Locate the cell with the specified text and output its (X, Y) center coordinate. 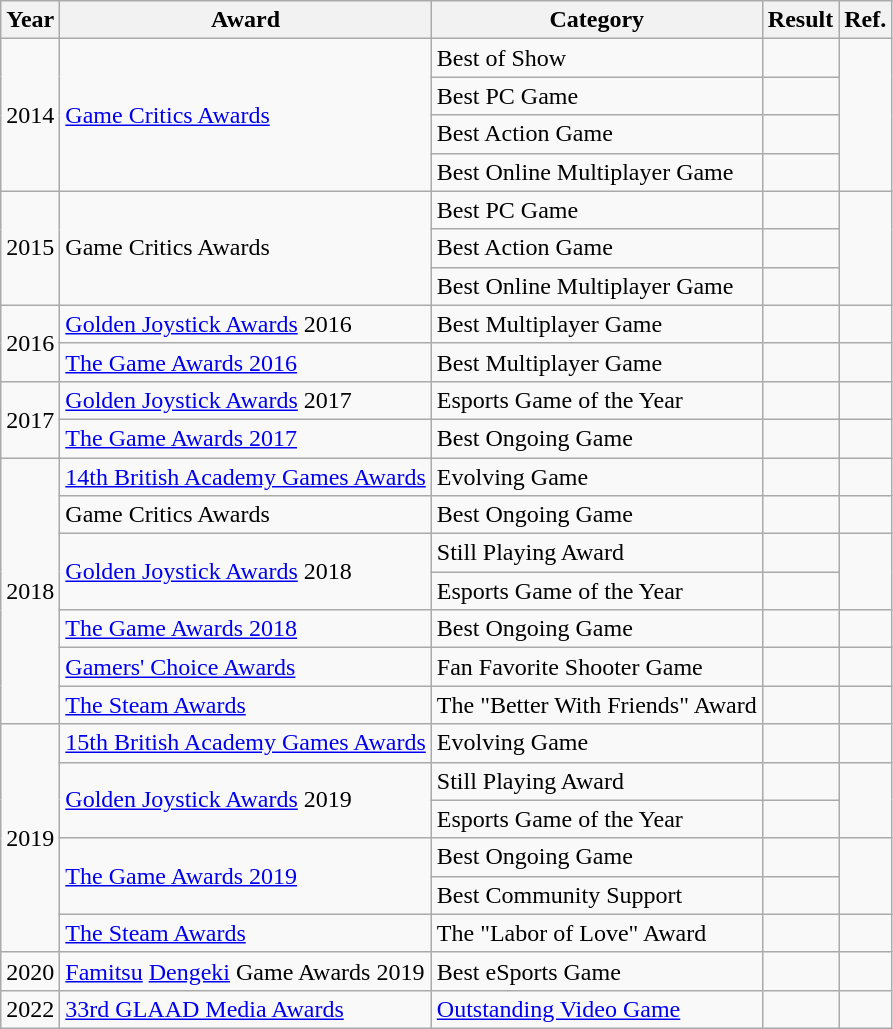
Golden Joystick Awards 2019 (246, 800)
The Game Awards 2018 (246, 629)
2020 (30, 971)
The "Labor of Love" Award (596, 933)
Ref. (866, 20)
2016 (30, 343)
2017 (30, 419)
Golden Joystick Awards 2017 (246, 400)
Best Community Support (596, 895)
14th British Academy Games Awards (246, 477)
Golden Joystick Awards 2018 (246, 572)
Gamers' Choice Awards (246, 667)
Outstanding Video Game (596, 1009)
2014 (30, 115)
The Game Awards 2016 (246, 362)
2022 (30, 1009)
Best of Show (596, 58)
The Game Awards 2017 (246, 438)
2019 (30, 838)
15th British Academy Games Awards (246, 743)
Golden Joystick Awards 2016 (246, 324)
Fan Favorite Shooter Game (596, 667)
33rd GLAAD Media Awards (246, 1009)
Best eSports Game (596, 971)
Category (596, 20)
Result (800, 20)
Year (30, 20)
Award (246, 20)
The "Better With Friends" Award (596, 705)
Famitsu Dengeki Game Awards 2019 (246, 971)
2018 (30, 591)
2015 (30, 248)
The Game Awards 2019 (246, 876)
